Scan for the cell matching the given text and deliver its (x, y) coordinate at center. 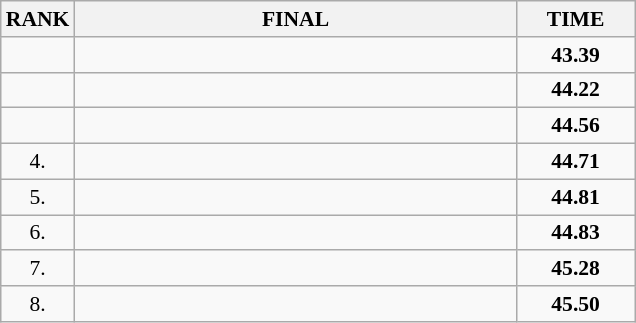
44.83 (576, 233)
7. (38, 269)
44.71 (576, 162)
44.56 (576, 126)
43.39 (576, 55)
8. (38, 304)
44.81 (576, 197)
FINAL (295, 19)
RANK (38, 19)
45.28 (576, 269)
TIME (576, 19)
44.22 (576, 90)
6. (38, 233)
5. (38, 197)
45.50 (576, 304)
4. (38, 162)
